Identify which cell holds the provided text, then report its (x, y) central coordinate. 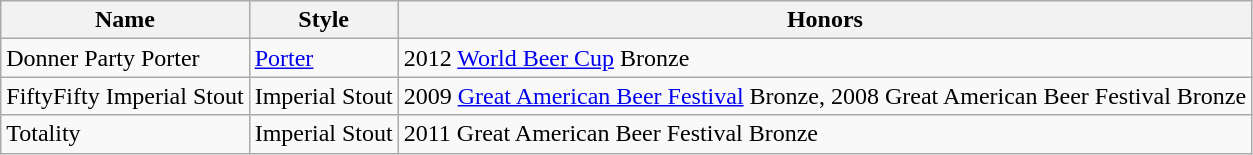
Totality (125, 134)
2011 Great American Beer Festival Bronze (824, 134)
Porter (324, 58)
Style (324, 20)
Donner Party Porter (125, 58)
Name (125, 20)
2009 Great American Beer Festival Bronze, 2008 Great American Beer Festival Bronze (824, 96)
FiftyFifty Imperial Stout (125, 96)
Honors (824, 20)
2012 World Beer Cup Bronze (824, 58)
